Output the (x, y) coordinate of the center of the cell containing the given text.  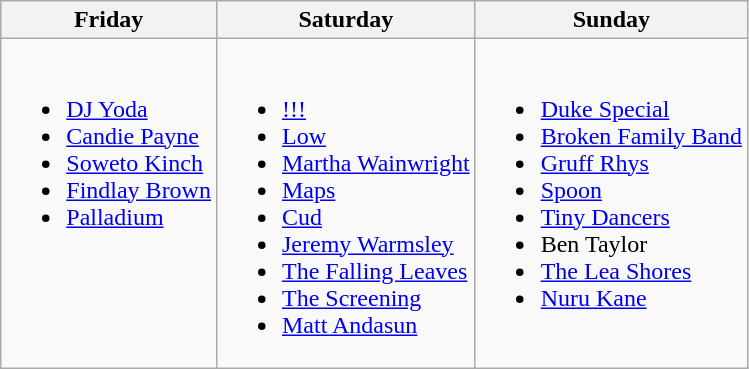
Duke SpecialBroken Family BandGruff RhysSpoonTiny DancersBen TaylorThe Lea ShoresNuru Kane (611, 204)
Saturday (346, 20)
Sunday (611, 20)
Friday (109, 20)
DJ YodaCandie PayneSoweto KinchFindlay BrownPalladium (109, 204)
!!!LowMartha WainwrightMapsCudJeremy WarmsleyThe Falling LeavesThe ScreeningMatt Andasun (346, 204)
